Search for the cell housing the specified text and yield its [X, Y] center coordinate. 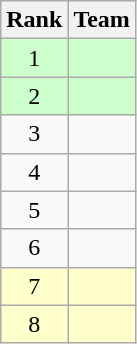
7 [34, 286]
Rank [34, 20]
5 [34, 210]
2 [34, 96]
1 [34, 58]
3 [34, 134]
6 [34, 248]
Team [102, 20]
4 [34, 172]
8 [34, 324]
